Pinpoint the cell where the given text exists, returning its [x, y] midpoint coordinate. 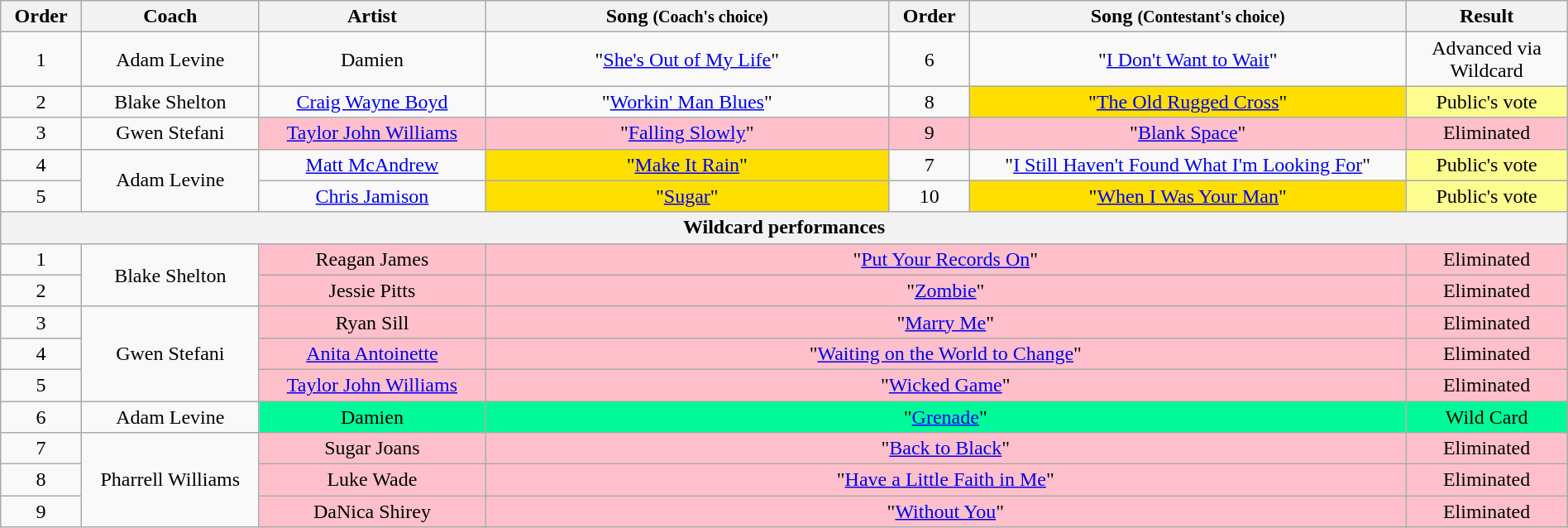
Reagan James [372, 259]
Jessie Pitts [372, 290]
Coach [170, 17]
"Make It Rain" [687, 165]
"Workin' Man Blues" [687, 102]
10 [930, 196]
"Blank Space" [1188, 133]
"She's Out of My Life" [687, 60]
"Waiting on the World to Change" [946, 353]
Wild Card [1487, 416]
Artist [372, 17]
Sugar Joans [372, 449]
Matt McAndrew [372, 165]
Anita Antoinette [372, 353]
Chris Jamison [372, 196]
Advanced via Wildcard [1487, 60]
Song (Coach's choice) [687, 17]
Pharrell Williams [170, 480]
"I Still Haven't Found What I'm Looking For" [1188, 165]
"Grenade" [946, 416]
Craig Wayne Boyd [372, 102]
"I Don't Want to Wait" [1188, 60]
Result [1487, 17]
"The Old Rugged Cross" [1188, 102]
"When I Was Your Man" [1188, 196]
Wildcard performances [784, 228]
"Without You" [946, 511]
"Sugar" [687, 196]
"Falling Slowly" [687, 133]
"Zombie" [946, 290]
"Wicked Game" [946, 385]
DaNica Shirey [372, 511]
"Put Your Records On" [946, 259]
"Back to Black" [946, 449]
Luke Wade [372, 480]
"Have a Little Faith in Me" [946, 480]
Ryan Sill [372, 322]
Song (Contestant's choice) [1188, 17]
"Marry Me" [946, 322]
